From the cell containing the given text, extract its center point as [x, y] coordinate. 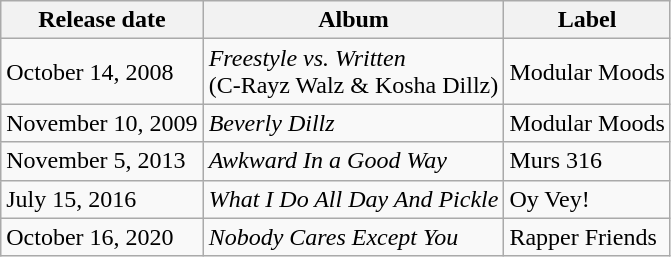
Rapper Friends [587, 237]
November 10, 2009 [102, 123]
Nobody Cares Except You [354, 237]
July 15, 2016 [102, 199]
Freestyle vs. Written (C-Rayz Walz & Kosha Dillz) [354, 72]
Murs 316 [587, 161]
Label [587, 20]
What I Do All Day And Pickle [354, 199]
Album [354, 20]
Awkward In a Good Way [354, 161]
Oy Vey! [587, 199]
Release date [102, 20]
Beverly Dillz [354, 123]
October 16, 2020 [102, 237]
November 5, 2013 [102, 161]
October 14, 2008 [102, 72]
